Locate the cell with the specified text and output its [X, Y] center coordinate. 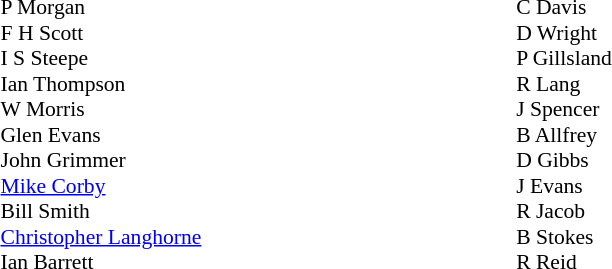
J Spencer [564, 109]
W Morris [100, 109]
Ian Thompson [100, 84]
P Gillsland [564, 59]
B Allfrey [564, 135]
Glen Evans [100, 135]
I S Steepe [100, 59]
B Stokes [564, 237]
D Wright [564, 33]
Mike Corby [100, 186]
J Evans [564, 186]
John Grimmer [100, 161]
R Jacob [564, 211]
Christopher Langhorne [100, 237]
D Gibbs [564, 161]
Bill Smith [100, 211]
F H Scott [100, 33]
R Lang [564, 84]
